Output the [x, y] coordinate of the center of the cell containing the given text.  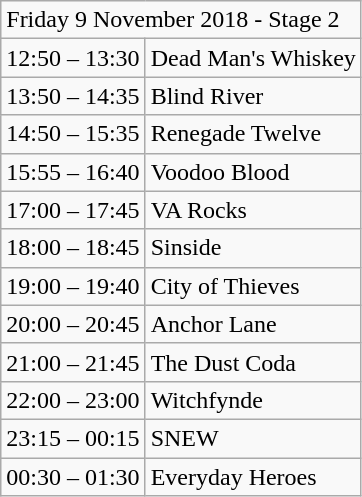
23:15 – 00:15 [73, 438]
20:00 – 20:45 [73, 324]
VA Rocks [253, 210]
21:00 – 21:45 [73, 362]
12:50 – 13:30 [73, 58]
00:30 – 01:30 [73, 477]
Everyday Heroes [253, 477]
15:55 – 16:40 [73, 172]
Anchor Lane [253, 324]
Friday 9 November 2018 - Stage 2 [182, 20]
17:00 – 17:45 [73, 210]
22:00 – 23:00 [73, 400]
13:50 – 14:35 [73, 96]
Renegade Twelve [253, 134]
City of Thieves [253, 286]
19:00 – 19:40 [73, 286]
14:50 – 15:35 [73, 134]
Dead Man's Whiskey [253, 58]
Voodoo Blood [253, 172]
Witchfynde [253, 400]
Sinside [253, 248]
The Dust Coda [253, 362]
SNEW [253, 438]
18:00 – 18:45 [73, 248]
Blind River [253, 96]
